Scan for the cell matching the given text and deliver its (X, Y) coordinate at center. 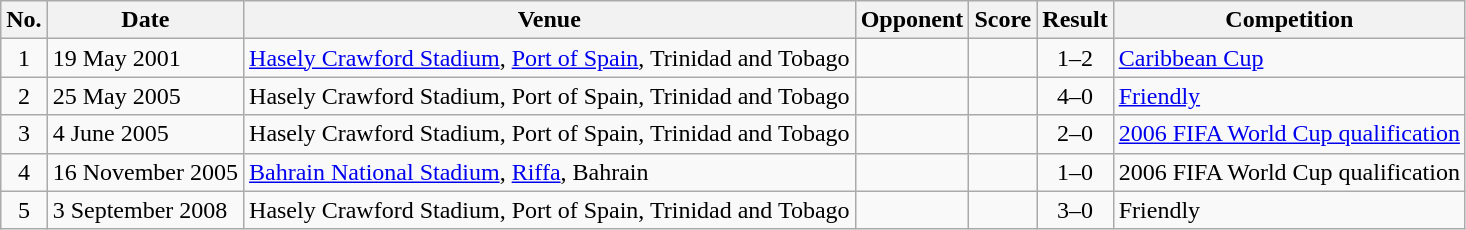
Venue (550, 20)
Bahrain National Stadium, Riffa, Bahrain (550, 172)
4 (24, 172)
19 May 2001 (145, 58)
3 (24, 134)
1–0 (1075, 172)
Date (145, 20)
Caribbean Cup (1289, 58)
3–0 (1075, 210)
2–0 (1075, 134)
4 June 2005 (145, 134)
16 November 2005 (145, 172)
5 (24, 210)
Score (1003, 20)
Result (1075, 20)
4–0 (1075, 96)
Opponent (912, 20)
3 September 2008 (145, 210)
25 May 2005 (145, 96)
Competition (1289, 20)
No. (24, 20)
1 (24, 58)
2 (24, 96)
1–2 (1075, 58)
